Find where the given text appears and provide that cell's center as (X, Y) coordinate. 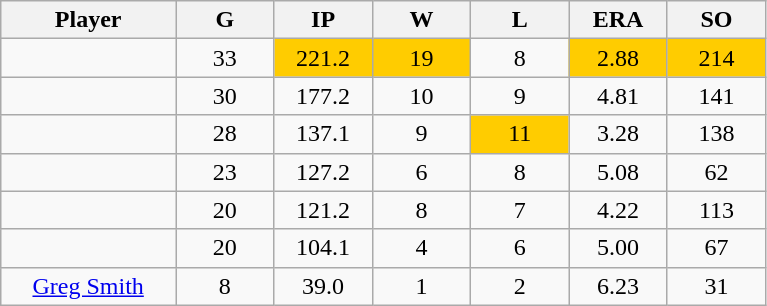
5.08 (618, 172)
23 (225, 172)
2 (520, 286)
62 (716, 172)
2.88 (618, 58)
3.28 (618, 134)
SO (716, 20)
121.2 (323, 210)
137.1 (323, 134)
214 (716, 58)
5.00 (618, 248)
Player (88, 20)
28 (225, 134)
7 (520, 210)
ERA (618, 20)
141 (716, 96)
104.1 (323, 248)
113 (716, 210)
4 (421, 248)
G (225, 20)
33 (225, 58)
6.23 (618, 286)
67 (716, 248)
4.22 (618, 210)
127.2 (323, 172)
39.0 (323, 286)
31 (716, 286)
IP (323, 20)
L (520, 20)
W (421, 20)
4.81 (618, 96)
1 (421, 286)
221.2 (323, 58)
10 (421, 96)
177.2 (323, 96)
30 (225, 96)
11 (520, 134)
138 (716, 134)
19 (421, 58)
Greg Smith (88, 286)
